From the cell containing the given text, extract its center point as (x, y) coordinate. 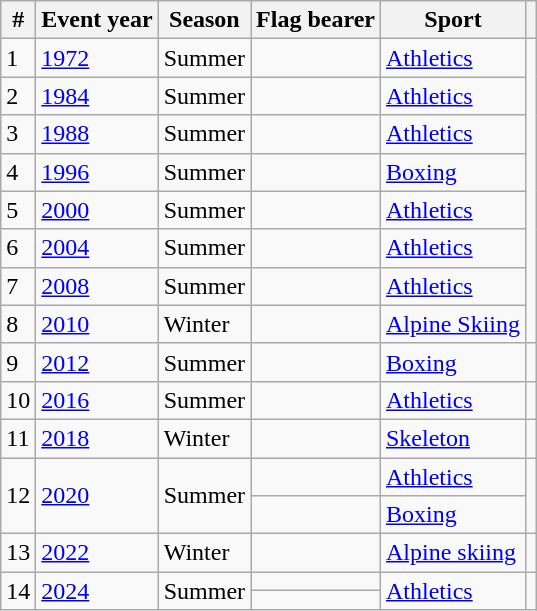
Flag bearer (316, 20)
Skeleton (452, 438)
Event year (97, 20)
2010 (97, 324)
12 (18, 496)
2016 (97, 400)
10 (18, 400)
1996 (97, 172)
2012 (97, 362)
7 (18, 286)
Alpine skiing (452, 553)
1972 (97, 58)
6 (18, 248)
Season (204, 20)
13 (18, 553)
1984 (97, 96)
4 (18, 172)
3 (18, 134)
2018 (97, 438)
Alpine Skiing (452, 324)
2008 (97, 286)
2004 (97, 248)
2000 (97, 210)
1 (18, 58)
2 (18, 96)
2024 (97, 591)
9 (18, 362)
# (18, 20)
2022 (97, 553)
5 (18, 210)
Sport (452, 20)
2020 (97, 496)
1988 (97, 134)
14 (18, 591)
11 (18, 438)
8 (18, 324)
